Return the [X, Y] coordinate for the center point of the cell that contains the specified text.  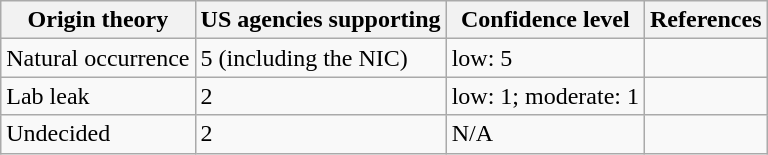
Lab leak [98, 96]
Natural occurrence [98, 58]
5 (including the NIC) [320, 58]
N/A [545, 134]
low: 1; moderate: 1 [545, 96]
US agencies supporting [320, 20]
low: 5 [545, 58]
References [706, 20]
Origin theory [98, 20]
Undecided [98, 134]
Confidence level [545, 20]
